Output the [x, y] coordinate of the center of the cell containing the given text.  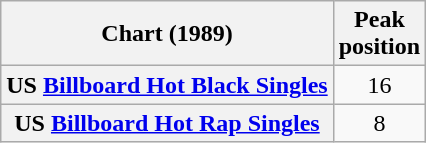
16 [379, 85]
Chart (1989) [167, 34]
Peakposition [379, 34]
8 [379, 123]
US Billboard Hot Rap Singles [167, 123]
US Billboard Hot Black Singles [167, 85]
